Return [X, Y] of the center of cell containing provided text 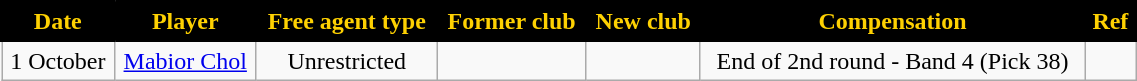
Former club [512, 22]
End of 2nd round - Band 4 (Pick 38) [892, 60]
Unrestricted [346, 60]
Player [185, 22]
1 October [58, 60]
Compensation [892, 22]
New club [643, 22]
Free agent type [346, 22]
Date [58, 22]
Mabior Chol [185, 60]
Ref [1110, 22]
